Detect which cell encompasses the target text, then output its [X, Y] center coordinate. 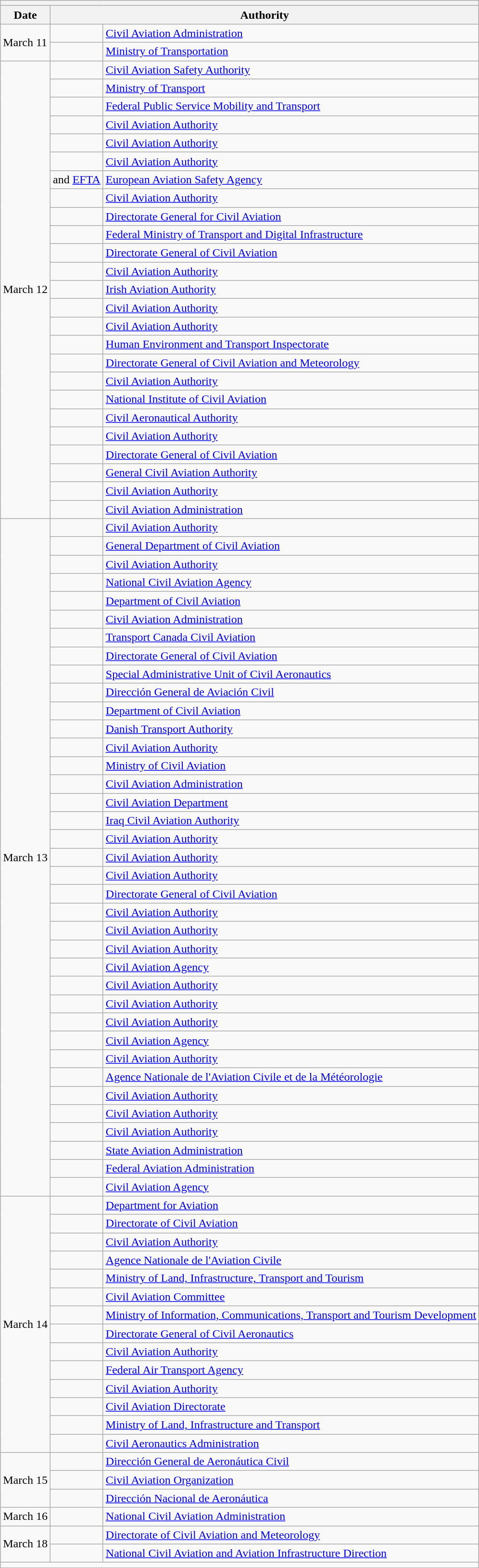
Ministry of Transport [291, 88]
Date [25, 15]
Civil Aviation Committee [291, 1297]
and EFTA [76, 179]
Civil Aviation Department [291, 802]
Civil Aeronautical Authority [291, 418]
Civil Aeronautics Administration [291, 1443]
National Civil Aviation Agency [291, 583]
March 15 [25, 1480]
Human Environment and Transport Inspectorate [291, 344]
Directorate of Civil Aviation [291, 1224]
Ministry of Land, Infrastructure and Transport [291, 1425]
Directorate General for Civil Aviation [291, 216]
Agence Nationale de l'Aviation Civile [291, 1260]
Dirección Nacional de Aeronáutica [291, 1498]
National Institute of Civil Aviation [291, 399]
Directorate General of Civil Aviation and Meteorology [291, 363]
Irish Aviation Authority [291, 290]
Dirección General de Aeronáutica Civil [291, 1462]
Special Administrative Unit of Civil Aeronautics [291, 674]
Civil Aviation Safety Authority [291, 70]
General Civil Aviation Authority [291, 472]
Civil Aviation Organization [291, 1480]
March 12 [25, 290]
Department for Aviation [291, 1205]
Ministry of Transportation [291, 51]
Directorate General of Civil Aeronautics [291, 1333]
National Civil Aviation and Aviation Infrastructure Direction [291, 1553]
Ministry of Civil Aviation [291, 765]
Ministry of Information, Communications, Transport and Tourism Development [291, 1315]
General Department of Civil Aviation [291, 546]
Danish Transport Authority [291, 729]
European Aviation Safety Agency [291, 179]
March 11 [25, 42]
Iraq Civil Aviation Authority [291, 821]
Federal Aviation Administration [291, 1169]
Civil Aviation Directorate [291, 1407]
Directorate of Civil Aviation and Meteorology [291, 1535]
Dirección General de Aviación Civil [291, 692]
State Aviation Administration [291, 1150]
March 16 [25, 1517]
Federal Air Transport Agency [291, 1370]
March 13 [25, 857]
Transport Canada Civil Aviation [291, 637]
Ministry of Land, Infrastructure, Transport and Tourism [291, 1278]
March 18 [25, 1544]
National Civil Aviation Administration [291, 1517]
March 14 [25, 1324]
Agence Nationale de l'Aviation Civile et de la Météorologie [291, 1077]
Federal Ministry of Transport and Digital Infrastructure [291, 235]
Federal Public Service Mobility and Transport [291, 106]
Authority [265, 15]
